Output the (X, Y) coordinate of the center of the cell containing the given text.  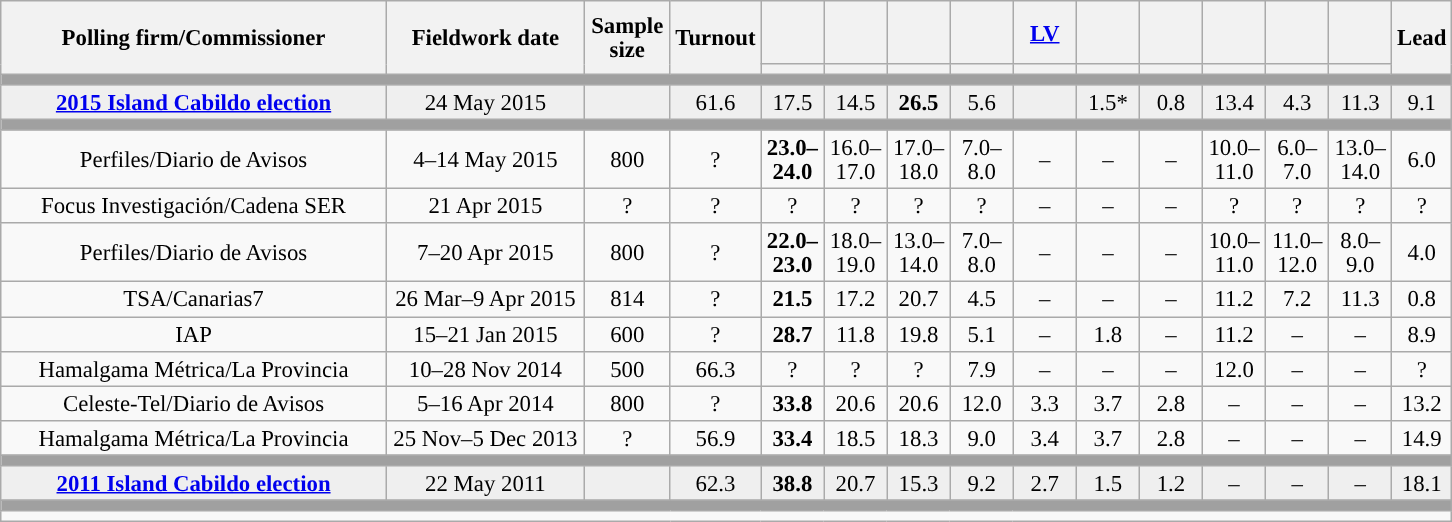
18.5 (856, 438)
6.0–7.0 (1298, 160)
15–21 Jan 2015 (485, 334)
Turnout (716, 38)
24 May 2015 (485, 102)
Sample size (627, 38)
3.4 (1044, 438)
61.6 (716, 102)
5.6 (982, 102)
5–16 Apr 2014 (485, 404)
17.5 (792, 102)
Fieldwork date (485, 38)
11.8 (856, 334)
21.5 (792, 300)
IAP (194, 334)
1.2 (1170, 484)
16.0–17.0 (856, 160)
18.0–19.0 (856, 254)
33.8 (792, 404)
38.8 (792, 484)
13.2 (1422, 404)
Lead (1422, 38)
7.9 (982, 368)
17.2 (856, 300)
Focus Investigación/Cadena SER (194, 206)
600 (627, 334)
1.5* (1108, 102)
7.2 (1298, 300)
1.5 (1108, 484)
500 (627, 368)
4.5 (982, 300)
7–20 Apr 2015 (485, 254)
8.9 (1422, 334)
26.5 (918, 102)
18.1 (1422, 484)
17.0–18.0 (918, 160)
21 Apr 2015 (485, 206)
14.5 (856, 102)
4.3 (1298, 102)
6.0 (1422, 160)
33.4 (792, 438)
26 Mar–9 Apr 2015 (485, 300)
8.0–9.0 (1360, 254)
2.7 (1044, 484)
18.3 (918, 438)
5.1 (982, 334)
28.7 (792, 334)
19.8 (918, 334)
9.2 (982, 484)
Polling firm/Commissioner (194, 38)
Celeste-Tel/Diario de Avisos (194, 404)
10–28 Nov 2014 (485, 368)
13.4 (1234, 102)
25 Nov–5 Dec 2013 (485, 438)
11.0–12.0 (1298, 254)
23.0–24.0 (792, 160)
3.3 (1044, 404)
LV (1044, 32)
1.8 (1108, 334)
814 (627, 300)
62.3 (716, 484)
2015 Island Cabildo election (194, 102)
4.0 (1422, 254)
4–14 May 2015 (485, 160)
22 May 2011 (485, 484)
9.1 (1422, 102)
56.9 (716, 438)
9.0 (982, 438)
66.3 (716, 368)
TSA/Canarias7 (194, 300)
22.0–23.0 (792, 254)
2011 Island Cabildo election (194, 484)
14.9 (1422, 438)
15.3 (918, 484)
